Scan for the cell matching the given text and deliver its (X, Y) coordinate at center. 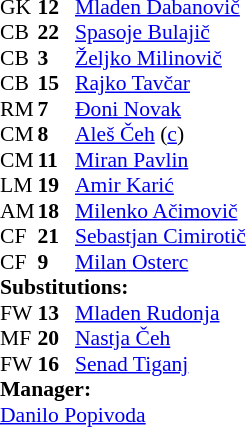
Aleš Čeh (c) (160, 135)
Spasoje Bulajič (160, 33)
16 (57, 364)
Sebastjan Cimirotič (160, 237)
3 (57, 58)
9 (57, 262)
MF (19, 339)
7 (57, 109)
20 (57, 339)
11 (57, 160)
Milan Osterc (160, 262)
Rajko Tavčar (160, 83)
8 (57, 135)
Manager: (123, 389)
Nastja Čeh (160, 339)
Milenko Ačimovič (160, 211)
Amir Karić (160, 185)
Miran Pavlin (160, 160)
RM (19, 109)
Željko Milinovič (160, 58)
18 (57, 211)
22 (57, 33)
Đoni Novak (160, 109)
AM (19, 211)
13 (57, 313)
Mladen Rudonja (160, 313)
21 (57, 237)
15 (57, 83)
LM (19, 185)
19 (57, 185)
Senad Tiganj (160, 364)
Substitutions: (123, 287)
